Pinpoint the cell where the given text exists, returning its [x, y] midpoint coordinate. 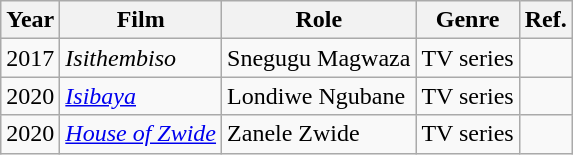
Film [141, 20]
House of Zwide [141, 134]
Ref. [546, 20]
Isibaya [141, 96]
Londiwe Ngubane [319, 96]
Genre [468, 20]
2017 [30, 58]
Snegugu Magwaza [319, 58]
Year [30, 20]
Isithembiso [141, 58]
Role [319, 20]
Zanele Zwide [319, 134]
